For the text-containing cell, return its midpoint in (X, Y) coordinate format. 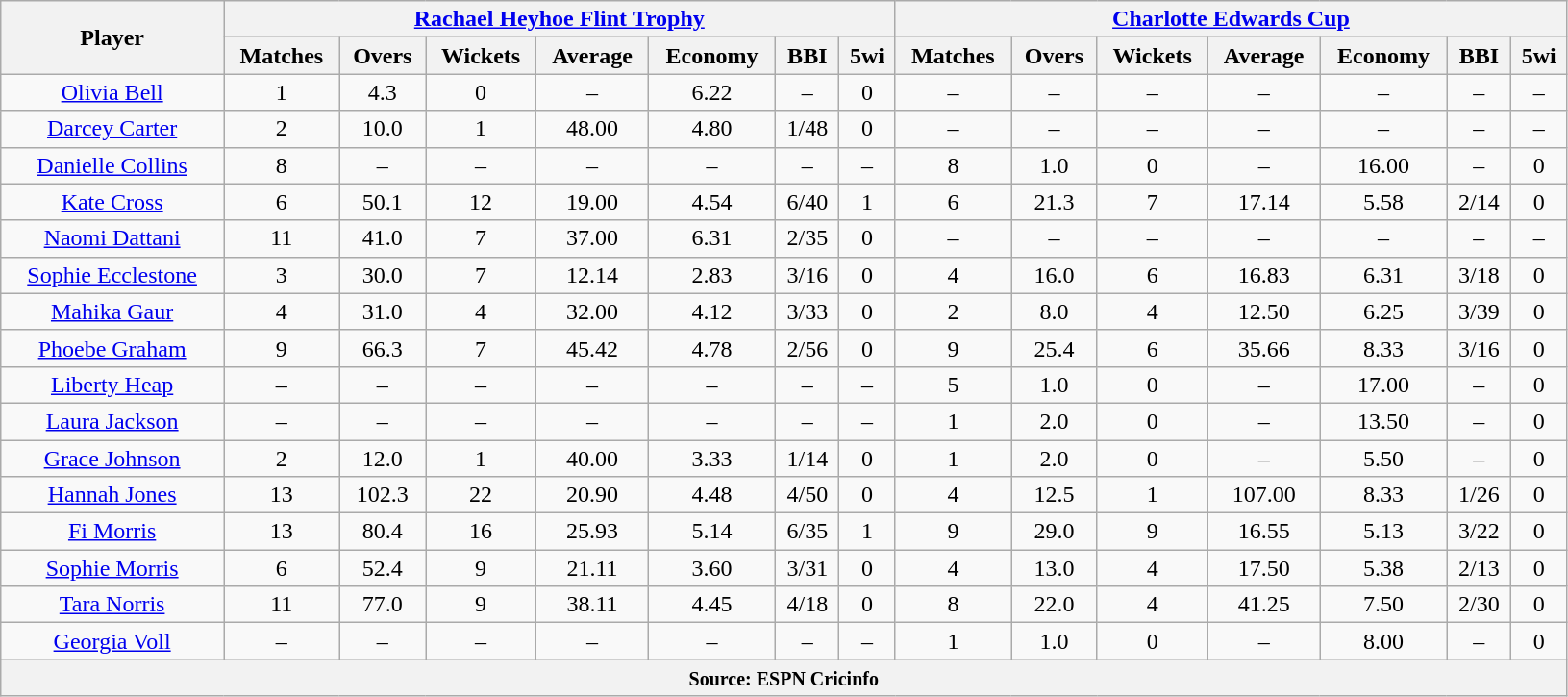
20.90 (592, 495)
38.11 (592, 605)
3/31 (808, 568)
3/22 (1479, 532)
Rachael Heyhoe Flint Trophy (560, 19)
Liberty Heap (112, 385)
5 (954, 385)
5.38 (1383, 568)
2/35 (808, 238)
2/13 (1479, 568)
66.3 (383, 348)
102.3 (383, 495)
Laura Jackson (112, 421)
4.78 (711, 348)
1/48 (808, 129)
5.58 (1383, 202)
4/50 (808, 495)
Kate Cross (112, 202)
22 (481, 495)
3/33 (808, 311)
Mahika Gaur (112, 311)
25.93 (592, 532)
2/14 (1479, 202)
6/35 (808, 532)
12.14 (592, 275)
Darcey Carter (112, 129)
3/18 (1479, 275)
40.00 (592, 459)
48.00 (592, 129)
17.14 (1263, 202)
31.0 (383, 311)
Olivia Bell (112, 92)
Sophie Morris (112, 568)
2/56 (808, 348)
13.0 (1054, 568)
Phoebe Graham (112, 348)
Player (112, 37)
4.80 (711, 129)
12.50 (1263, 311)
6/40 (808, 202)
107.00 (1263, 495)
16.0 (1054, 275)
41.25 (1263, 605)
37.00 (592, 238)
35.66 (1263, 348)
2/30 (1479, 605)
5.14 (711, 532)
6.25 (1383, 311)
6.22 (711, 92)
12.0 (383, 459)
50.1 (383, 202)
3.60 (711, 568)
21.3 (1054, 202)
80.4 (383, 532)
1/14 (808, 459)
1/26 (1479, 495)
Charlotte Edwards Cup (1231, 19)
Danielle Collins (112, 165)
4.45 (711, 605)
7.50 (1383, 605)
Source: ESPN Cricinfo (784, 678)
25.4 (1054, 348)
32.00 (592, 311)
30.0 (383, 275)
2.83 (711, 275)
4.3 (383, 92)
Tara Norris (112, 605)
29.0 (1054, 532)
Georgia Voll (112, 641)
16 (481, 532)
4/18 (808, 605)
3 (281, 275)
16.00 (1383, 165)
4.12 (711, 311)
5.13 (1383, 532)
Fi Morris (112, 532)
4.54 (711, 202)
12 (481, 202)
45.42 (592, 348)
17.00 (1383, 385)
10.0 (383, 129)
8.00 (1383, 641)
12.5 (1054, 495)
22.0 (1054, 605)
Sophie Ecclestone (112, 275)
17.50 (1263, 568)
5.50 (1383, 459)
3/39 (1479, 311)
3.33 (711, 459)
21.11 (592, 568)
77.0 (383, 605)
52.4 (383, 568)
Naomi Dattani (112, 238)
13.50 (1383, 421)
Hannah Jones (112, 495)
16.55 (1263, 532)
41.0 (383, 238)
19.00 (592, 202)
8.0 (1054, 311)
Grace Johnson (112, 459)
16.83 (1263, 275)
4.48 (711, 495)
